Return [X, Y] of the center of cell containing provided text 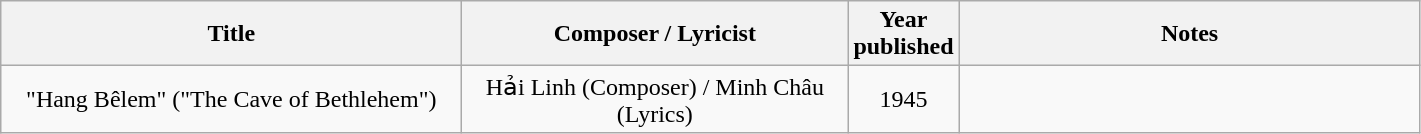
Year published [904, 34]
1945 [904, 100]
"Hang Bêlem" ("The Cave of Bethlehem") [232, 100]
Composer / Lyricist [655, 34]
Notes [1190, 34]
Hải Linh (Composer) / Minh Châu (Lyrics) [655, 100]
Title [232, 34]
